Extract the [X, Y] coordinate from the center of the cell holding the provided text.  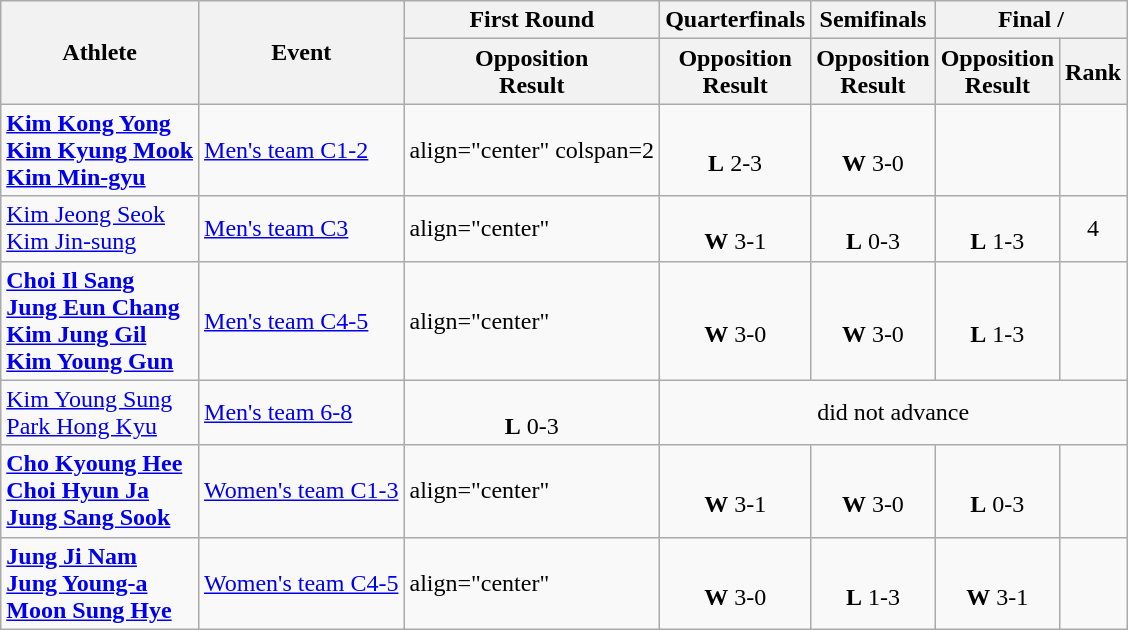
Men's team 6-8 [302, 412]
Semifinals [873, 20]
Kim Kong Yong Kim Kyung Mook Kim Min-gyu [100, 150]
Choi Il Sang Jung Eun Chang Kim Jung Gil Kim Young Gun [100, 320]
Event [302, 52]
Men's team C1-2 [302, 150]
did not advance [894, 412]
Rank [1094, 72]
Men's team C4-5 [302, 320]
Men's team C3 [302, 228]
Women's team C1-3 [302, 491]
Final / [1031, 20]
Jung Ji Nam Jung Young-a Moon Sung Hye [100, 583]
L 2-3 [736, 150]
Kim Young Sung Park Hong Kyu [100, 412]
First Round [532, 20]
Quarterfinals [736, 20]
align="center" colspan=2 [532, 150]
Kim Jeong Seok Kim Jin-sung [100, 228]
Cho Kyoung Hee Choi Hyun Ja Jung Sang Sook [100, 491]
4 [1094, 228]
Athlete [100, 52]
Women's team C4-5 [302, 583]
